Extract the (x, y) coordinate from the center of the cell holding the provided text.  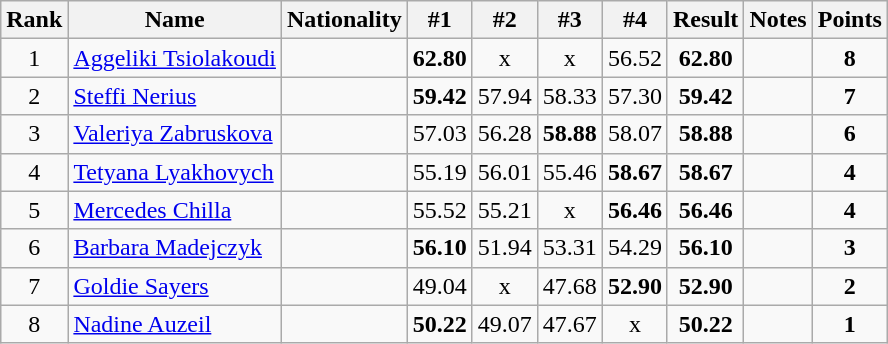
57.30 (634, 96)
57.94 (504, 96)
#2 (504, 20)
Aggeliki Tsiolakoudi (175, 58)
58.33 (570, 96)
Name (175, 20)
47.68 (570, 286)
Nadine Auzeil (175, 324)
Barbara Madejczyk (175, 248)
Nationality (344, 20)
Goldie Sayers (175, 286)
Notes (778, 20)
49.04 (440, 286)
55.21 (504, 210)
53.31 (570, 248)
47.67 (570, 324)
54.29 (634, 248)
56.28 (504, 134)
#4 (634, 20)
Rank (34, 20)
Steffi Nerius (175, 96)
49.07 (504, 324)
51.94 (504, 248)
58.07 (634, 134)
Valeriya Zabruskova (175, 134)
55.19 (440, 172)
56.52 (634, 58)
#3 (570, 20)
Points (850, 20)
56.01 (504, 172)
Tetyana Lyakhovych (175, 172)
57.03 (440, 134)
Result (705, 20)
#1 (440, 20)
Mercedes Chilla (175, 210)
55.46 (570, 172)
55.52 (440, 210)
5 (34, 210)
